Find where the given text appears and provide that cell's center as [x, y] coordinate. 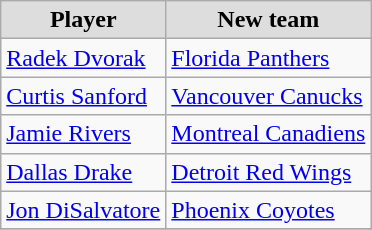
Florida Panthers [268, 58]
Radek Dvorak [84, 58]
Phoenix Coyotes [268, 210]
Dallas Drake [84, 172]
Curtis Sanford [84, 96]
Detroit Red Wings [268, 172]
Vancouver Canucks [268, 96]
New team [268, 20]
Jamie Rivers [84, 134]
Jon DiSalvatore [84, 210]
Montreal Canadiens [268, 134]
Player [84, 20]
